Locate the cell with the specified text and output its [X, Y] center coordinate. 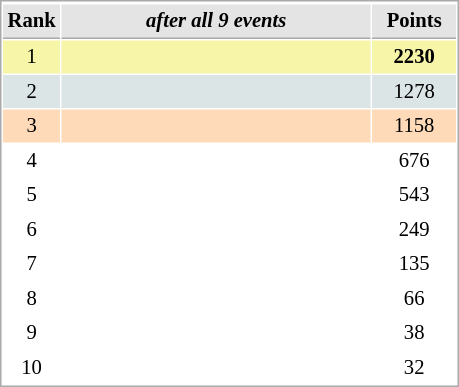
1158 [414, 126]
2 [32, 92]
9 [32, 332]
249 [414, 230]
2230 [414, 56]
676 [414, 160]
1 [32, 56]
after all 9 events [216, 21]
4 [32, 160]
5 [32, 194]
1278 [414, 92]
7 [32, 264]
135 [414, 264]
Rank [32, 21]
8 [32, 298]
3 [32, 126]
32 [414, 368]
10 [32, 368]
6 [32, 230]
Points [414, 21]
38 [414, 332]
66 [414, 298]
543 [414, 194]
